Determine the (x, y) coordinate at the center of the cell enclosing the given text.  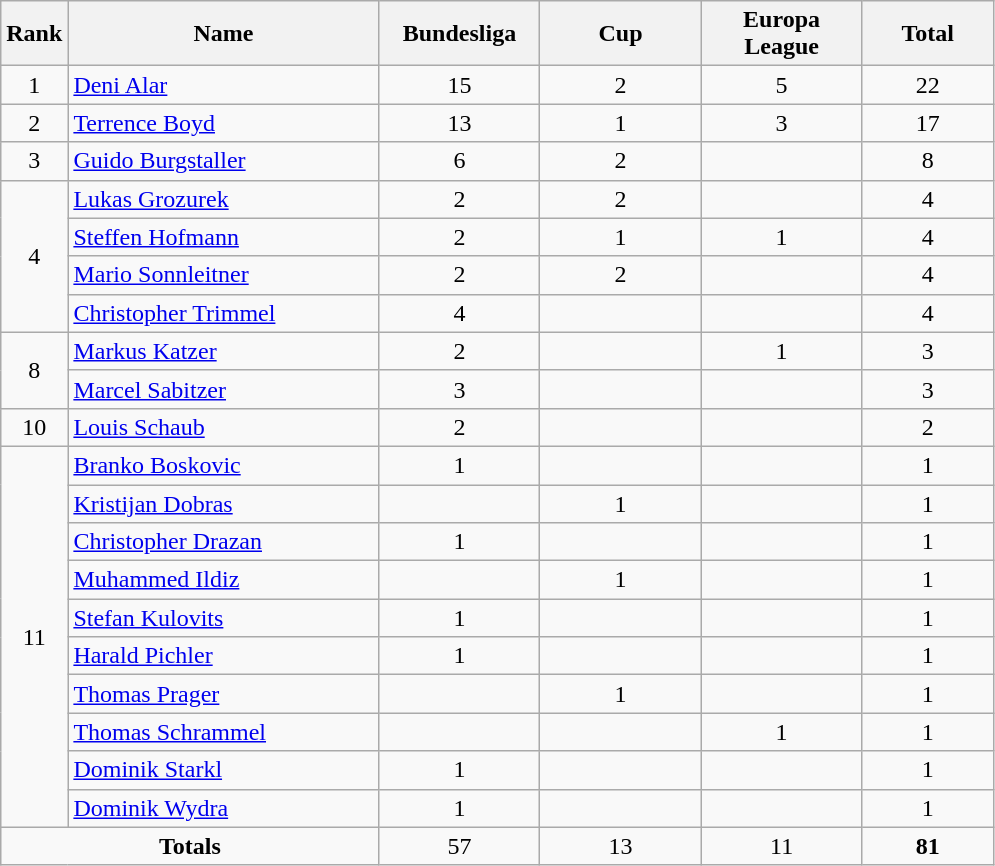
Thomas Schrammel (224, 732)
Guido Burgstaller (224, 161)
Markus Katzer (224, 351)
5 (782, 85)
6 (460, 161)
Mario Sonnleitner (224, 275)
Branko Boskovic (224, 465)
Total (928, 34)
Deni Alar (224, 85)
Stefan Kulovits (224, 618)
15 (460, 85)
Rank (34, 34)
10 (34, 427)
Name (224, 34)
57 (460, 846)
Totals (190, 846)
Terrence Boyd (224, 123)
Cup (620, 34)
Steffen Hofmann (224, 237)
Harald Pichler (224, 656)
Christopher Drazan (224, 542)
81 (928, 846)
17 (928, 123)
Bundesliga (460, 34)
Marcel Sabitzer (224, 389)
Thomas Prager (224, 694)
22 (928, 85)
Louis Schaub (224, 427)
Christopher Trimmel (224, 313)
Dominik Wydra (224, 808)
Europa League (782, 34)
Dominik Starkl (224, 770)
Lukas Grozurek (224, 199)
Muhammed Ildiz (224, 580)
Kristijan Dobras (224, 503)
